For the text-containing cell, return its midpoint in (x, y) coordinate format. 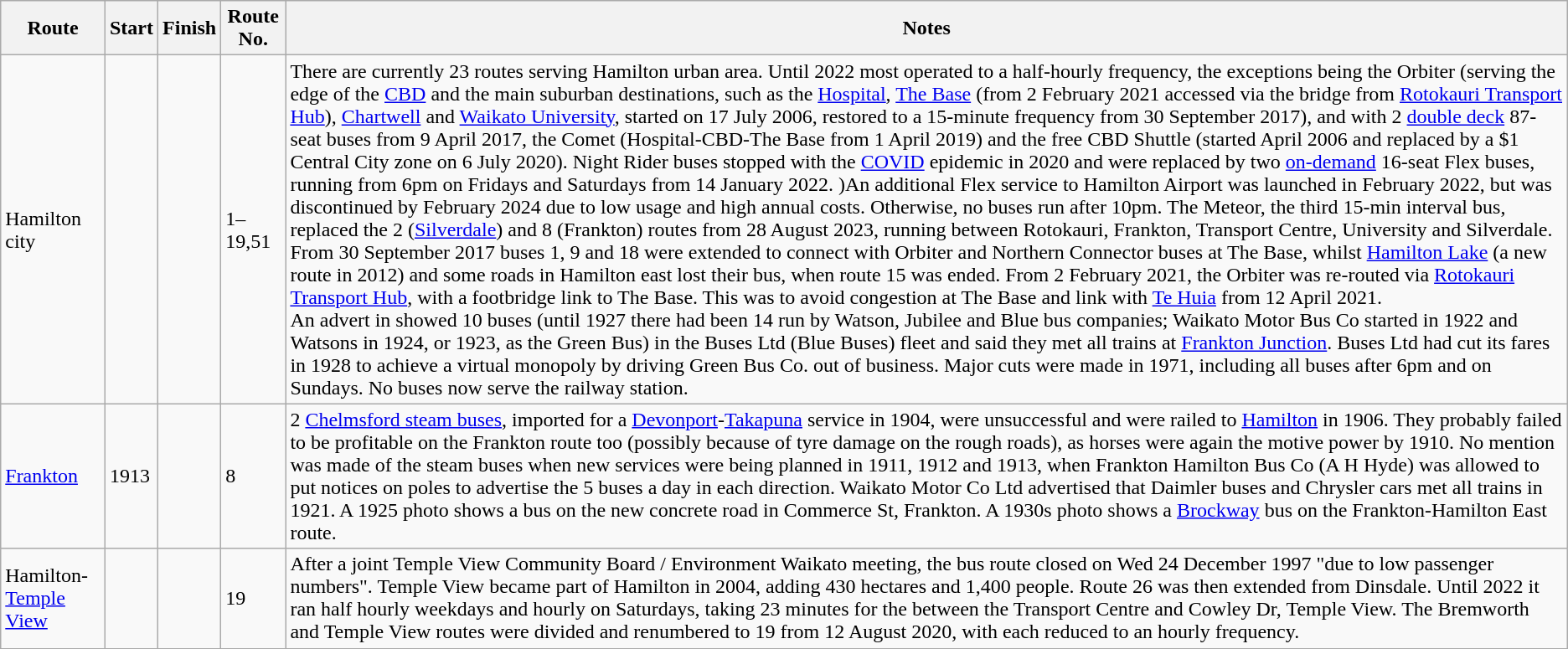
Frankton (54, 476)
Notes (926, 28)
8 (253, 476)
Hamilton-Temple View (54, 598)
1–19,51 (253, 229)
1913 (131, 476)
Finish (189, 28)
19 (253, 598)
Start (131, 28)
Route (54, 28)
Route No. (253, 28)
Hamilton city (54, 229)
